Pinpoint the cell where the given text exists, returning its [x, y] midpoint coordinate. 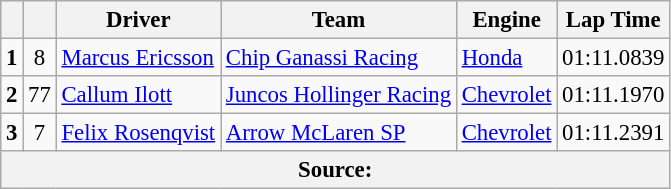
01:11.2391 [614, 133]
Source: [336, 170]
Engine [506, 20]
Driver [138, 20]
7 [40, 133]
Chip Ganassi Racing [338, 58]
Team [338, 20]
Felix Rosenqvist [138, 133]
Arrow McLaren SP [338, 133]
01:11.0839 [614, 58]
Lap Time [614, 20]
77 [40, 95]
Marcus Ericsson [138, 58]
Callum Ilott [138, 95]
8 [40, 58]
Honda [506, 58]
Juncos Hollinger Racing [338, 95]
3 [12, 133]
01:11.1970 [614, 95]
2 [12, 95]
1 [12, 58]
